Find where the given text appears and provide that cell's center as (X, Y) coordinate. 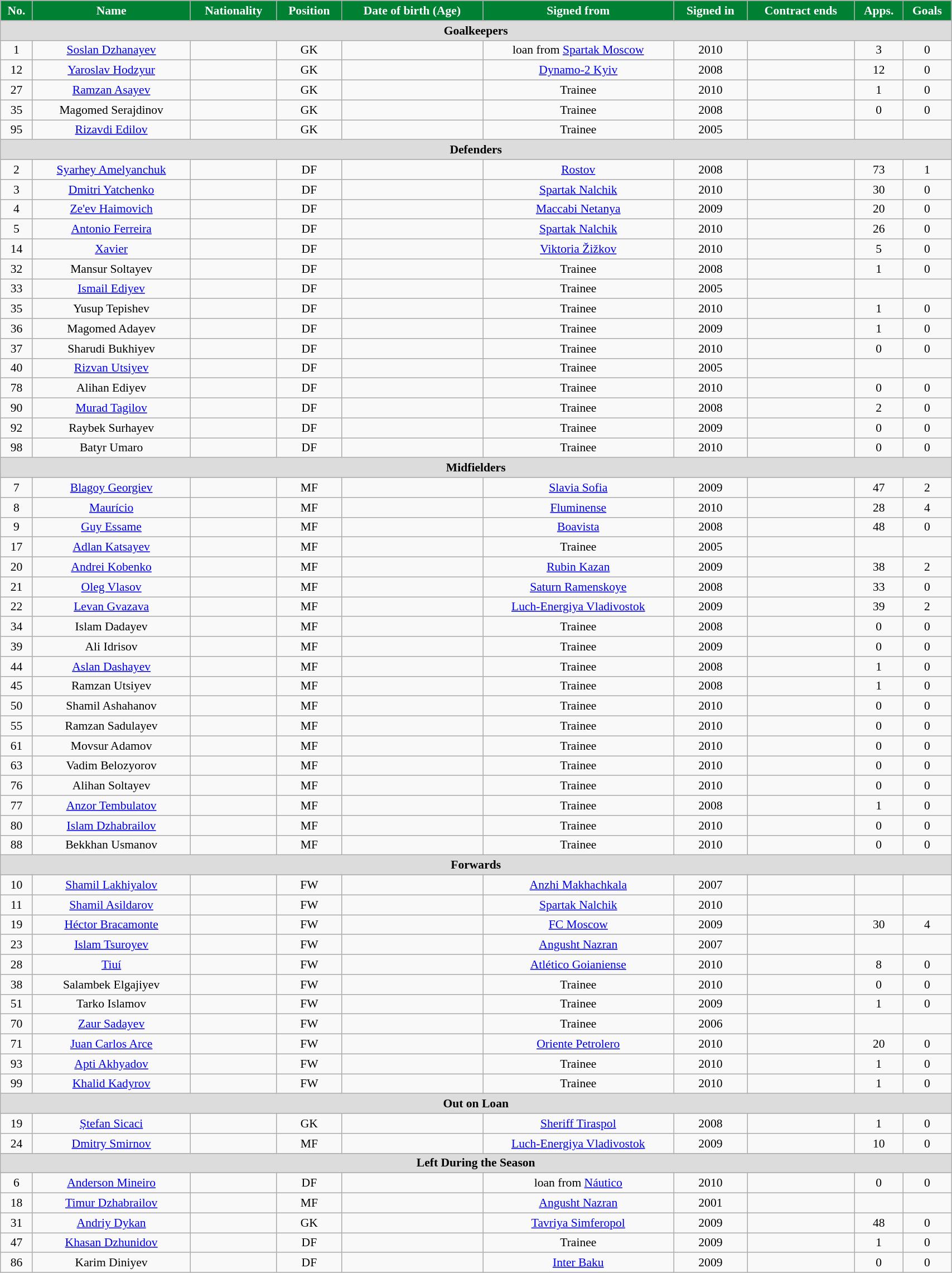
26 (879, 229)
Ze'ev Haimovich (112, 209)
93 (17, 1064)
Blagoy Georgiev (112, 488)
22 (17, 607)
Islam Dadayev (112, 627)
Goalkeepers (476, 31)
Magomed Adayev (112, 329)
Sheriff Tiraspol (579, 1123)
77 (17, 806)
Anzor Tembulatov (112, 806)
44 (17, 667)
Bekkhan Usmanov (112, 845)
Date of birth (Age) (412, 11)
Andrei Kobenko (112, 567)
Tavriya Simferopol (579, 1223)
55 (17, 726)
Ramzan Sadulayev (112, 726)
7 (17, 488)
Name (112, 11)
loan from Spartak Moscow (579, 50)
Sharudi Bukhiyev (112, 349)
Magomed Serajdinov (112, 110)
Soslan Dzhanayev (112, 50)
88 (17, 845)
Andriy Dykan (112, 1223)
40 (17, 368)
90 (17, 408)
Boavista (579, 527)
63 (17, 766)
Antonio Ferreira (112, 229)
Aslan Dashayev (112, 667)
Midfielders (476, 468)
24 (17, 1144)
Forwards (476, 865)
95 (17, 130)
Dynamo-2 Kyiv (579, 70)
Adlan Katsayev (112, 547)
31 (17, 1223)
Ali Idrisov (112, 647)
70 (17, 1024)
Ștefan Sicaci (112, 1123)
2006 (711, 1024)
Xavier (112, 249)
Timur Dzhabrailov (112, 1203)
Goals (927, 11)
Dmitry Smirnov (112, 1144)
6 (17, 1183)
Alihan Ediyev (112, 388)
Yaroslav Hodzyur (112, 70)
Batyr Umaro (112, 448)
Rubin Kazan (579, 567)
Karim Diniyev (112, 1263)
Inter Baku (579, 1263)
Shamil Ashahanov (112, 706)
Yusup Tepishev (112, 309)
Movsur Adamov (112, 746)
Ramzan Utsiyev (112, 686)
27 (17, 90)
Murad Tagilov (112, 408)
Apti Akhyadov (112, 1064)
50 (17, 706)
Oriente Petrolero (579, 1044)
Khasan Dzhunidov (112, 1243)
Atlético Goianiense (579, 965)
Shamil Asildarov (112, 905)
Maurício (112, 508)
Signed in (711, 11)
76 (17, 786)
51 (17, 1004)
80 (17, 826)
18 (17, 1203)
Anzhi Makhachkala (579, 885)
Rizavdi Edilov (112, 130)
2001 (711, 1203)
17 (17, 547)
Signed from (579, 11)
11 (17, 905)
34 (17, 627)
73 (879, 170)
Islam Tsuroyev (112, 945)
loan from Náutico (579, 1183)
Rostov (579, 170)
Apps. (879, 11)
Raybek Surhayev (112, 428)
Maccabi Netanya (579, 209)
Guy Essame (112, 527)
Alihan Soltayev (112, 786)
45 (17, 686)
14 (17, 249)
Defenders (476, 150)
99 (17, 1084)
Islam Dzhabrailov (112, 826)
Contract ends (801, 11)
Dmitri Yatchenko (112, 190)
Ramzan Asayev (112, 90)
78 (17, 388)
Khalid Kadyrov (112, 1084)
Salambek Elgajiyev (112, 985)
FC Moscow (579, 925)
Rizvan Utsiyev (112, 368)
Fluminense (579, 508)
23 (17, 945)
98 (17, 448)
Levan Gvazava (112, 607)
61 (17, 746)
Position (309, 11)
Zaur Sadayev (112, 1024)
Saturn Ramenskoye (579, 587)
Anderson Mineiro (112, 1183)
Out on Loan (476, 1104)
Syarhey Amelyanchuk (112, 170)
Ismail Ediyev (112, 289)
Tiuí (112, 965)
71 (17, 1044)
Tarko Islamov (112, 1004)
Nationality (233, 11)
21 (17, 587)
37 (17, 349)
Juan Carlos Arce (112, 1044)
Left During the Season (476, 1163)
Oleg Vlasov (112, 587)
36 (17, 329)
9 (17, 527)
Héctor Bracamonte (112, 925)
Mansur Soltayev (112, 269)
92 (17, 428)
No. (17, 11)
32 (17, 269)
Shamil Lakhiyalov (112, 885)
Slavia Sofia (579, 488)
Viktoria Žižkov (579, 249)
Vadim Belozyorov (112, 766)
86 (17, 1263)
